Detect which cell encompasses the target text, then output its (X, Y) center coordinate. 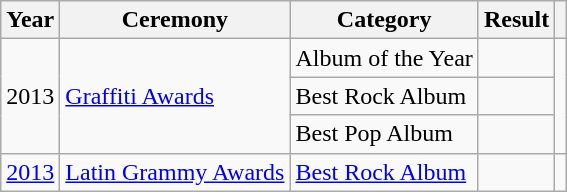
Ceremony (175, 20)
Year (30, 20)
Album of the Year (384, 58)
Best Pop Album (384, 134)
Result (516, 20)
Latin Grammy Awards (175, 172)
Graffiti Awards (175, 96)
Category (384, 20)
